Detect which cell encompasses the target text, then output its [x, y] center coordinate. 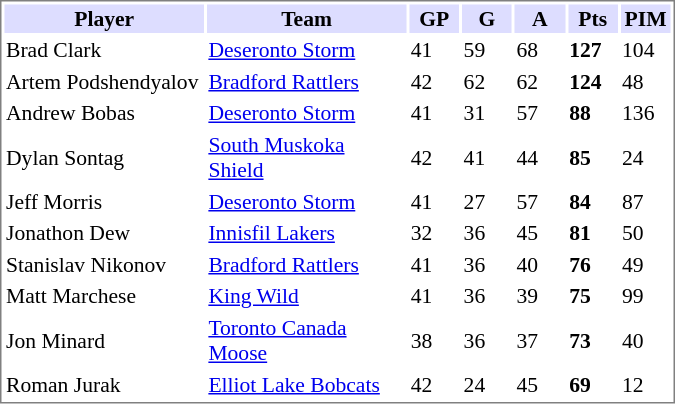
48 [646, 82]
Dylan Sontag [104, 157]
81 [593, 233]
Brad Clark [104, 50]
69 [593, 384]
75 [593, 296]
PIM [646, 18]
Jonathon Dew [104, 233]
49 [646, 264]
37 [540, 341]
68 [540, 50]
87 [646, 202]
Toronto Canada Moose [306, 341]
Team [306, 18]
Player [104, 18]
Pts [593, 18]
Roman Jurak [104, 384]
32 [434, 233]
G [487, 18]
104 [646, 50]
76 [593, 264]
59 [487, 50]
Stanislav Nikonov [104, 264]
A [540, 18]
127 [593, 50]
12 [646, 384]
84 [593, 202]
99 [646, 296]
South Muskoka Shield [306, 157]
38 [434, 341]
King Wild [306, 296]
85 [593, 157]
GP [434, 18]
Artem Podshendyalov [104, 82]
136 [646, 113]
27 [487, 202]
50 [646, 233]
88 [593, 113]
Andrew Bobas [104, 113]
Matt Marchese [104, 296]
124 [593, 82]
Jon Minard [104, 341]
31 [487, 113]
39 [540, 296]
Elliot Lake Bobcats [306, 384]
Jeff Morris [104, 202]
73 [593, 341]
44 [540, 157]
Innisfil Lakers [306, 233]
